Locate the cell with the specified text and output its [x, y] center coordinate. 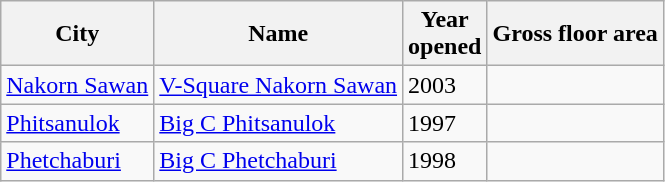
Gross floor area [575, 34]
2003 [445, 85]
1997 [445, 123]
City [78, 34]
Nakorn Sawan [78, 85]
V-Square Nakorn Sawan [278, 85]
Big C Phetchaburi [278, 161]
1998 [445, 161]
Phetchaburi [78, 161]
Big C Phitsanulok [278, 123]
Name [278, 34]
Yearopened [445, 34]
Phitsanulok [78, 123]
